Determine the (x, y) coordinate at the center of the cell enclosing the given text.  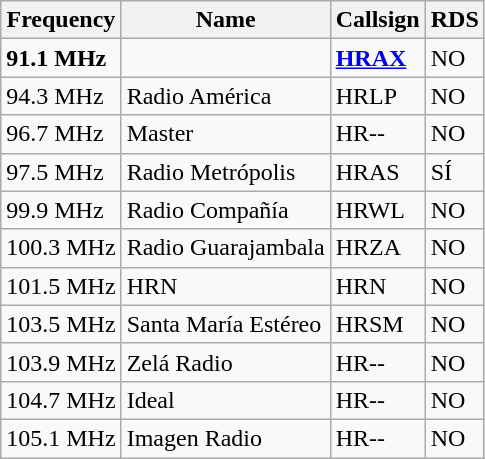
Santa María Estéreo (226, 324)
105.1 MHz (61, 438)
100.3 MHz (61, 248)
Callsign (378, 20)
Zelá Radio (226, 362)
103.5 MHz (61, 324)
103.9 MHz (61, 362)
SÍ (454, 172)
HRAX (378, 58)
HRWL (378, 210)
Master (226, 134)
Radio Guarajambala (226, 248)
Ideal (226, 400)
94.3 MHz (61, 96)
HRAS (378, 172)
Name (226, 20)
101.5 MHz (61, 286)
Radio Metrópolis (226, 172)
Imagen Radio (226, 438)
HRZA (378, 248)
99.9 MHz (61, 210)
HRSM (378, 324)
Frequency (61, 20)
91.1 MHz (61, 58)
HRLP (378, 96)
96.7 MHz (61, 134)
104.7 MHz (61, 400)
97.5 MHz (61, 172)
RDS (454, 20)
Radio América (226, 96)
Radio Compañía (226, 210)
